Find where the given text appears and provide that cell's center as (X, Y) coordinate. 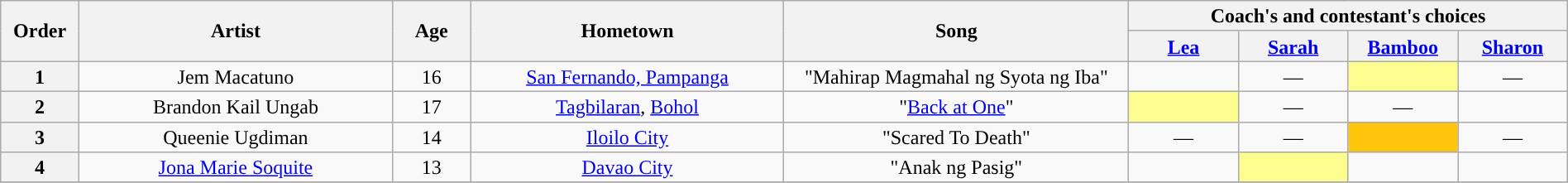
2 (40, 106)
3 (40, 137)
Tagbilaran, Bohol (627, 106)
"Scared To Death" (956, 137)
Age (432, 31)
Song (956, 31)
14 (432, 137)
Artist (235, 31)
Jona Marie Soquite (235, 167)
Coach's and contestant's choices (1348, 17)
4 (40, 167)
"Mahirap Magmahal ng Syota ng Iba" (956, 76)
Lea (1184, 46)
Order (40, 31)
San Fernando, Pampanga (627, 76)
"Back at One" (956, 106)
Sharon (1513, 46)
Hometown (627, 31)
Iloilo City (627, 137)
13 (432, 167)
17 (432, 106)
Bamboo (1403, 46)
Jem Macatuno (235, 76)
Sarah (1293, 46)
Davao City (627, 167)
1 (40, 76)
16 (432, 76)
"Anak ng Pasig" (956, 167)
Queenie Ugdiman (235, 137)
Brandon Kail Ungab (235, 106)
